From the cell containing the given text, extract its center point as [X, Y] coordinate. 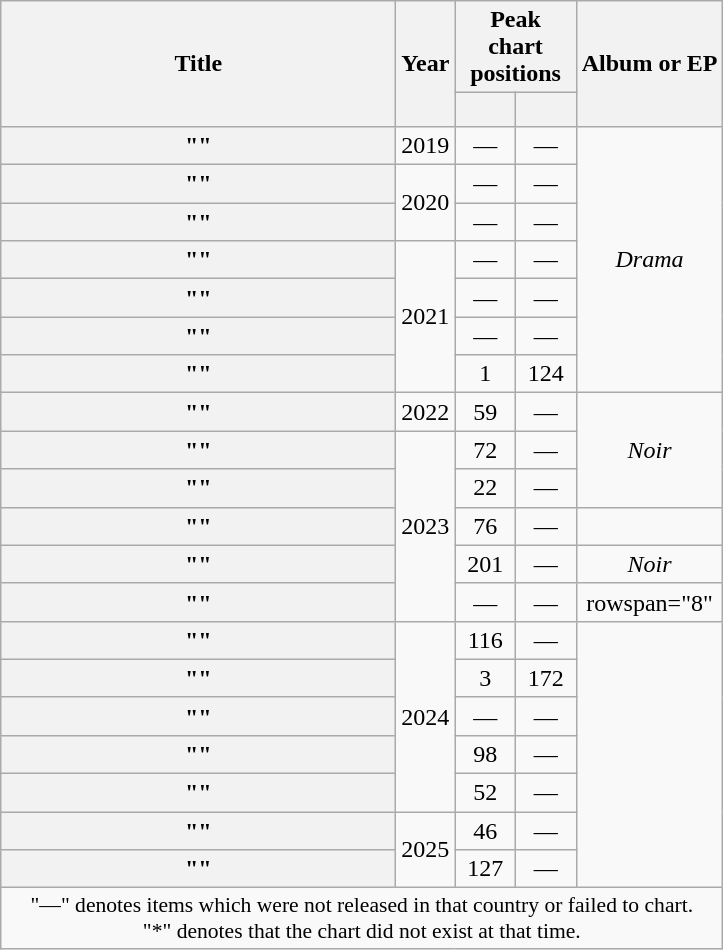
Album or EP [650, 64]
Drama [650, 259]
2022 [426, 412]
124 [546, 374]
201 [486, 564]
Title [198, 64]
72 [486, 450]
2024 [426, 716]
22 [486, 488]
2021 [426, 317]
3 [486, 678]
52 [486, 793]
Peak chart positions [516, 47]
98 [486, 754]
1 [486, 374]
59 [486, 412]
2019 [426, 145]
116 [486, 640]
"—" denotes items which were not released in that country or failed to chart."*" denotes that the chart did not exist at that time. [362, 918]
2020 [426, 203]
76 [486, 526]
127 [486, 869]
46 [486, 831]
2023 [426, 526]
rowspan="8" [650, 602]
2025 [426, 850]
Year [426, 64]
172 [546, 678]
